Pinpoint the cell where the given text exists, returning its [x, y] midpoint coordinate. 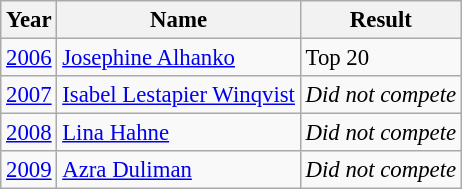
2006 [29, 58]
2008 [29, 133]
Isabel Lestapier Winqvist [178, 95]
Lina Hahne [178, 133]
2007 [29, 95]
Name [178, 20]
Azra Duliman [178, 170]
2009 [29, 170]
Result [380, 20]
Year [29, 20]
Josephine Alhanko [178, 58]
Top 20 [380, 58]
